Provide the [x, y] coordinate of the cell's center where the given text is located.  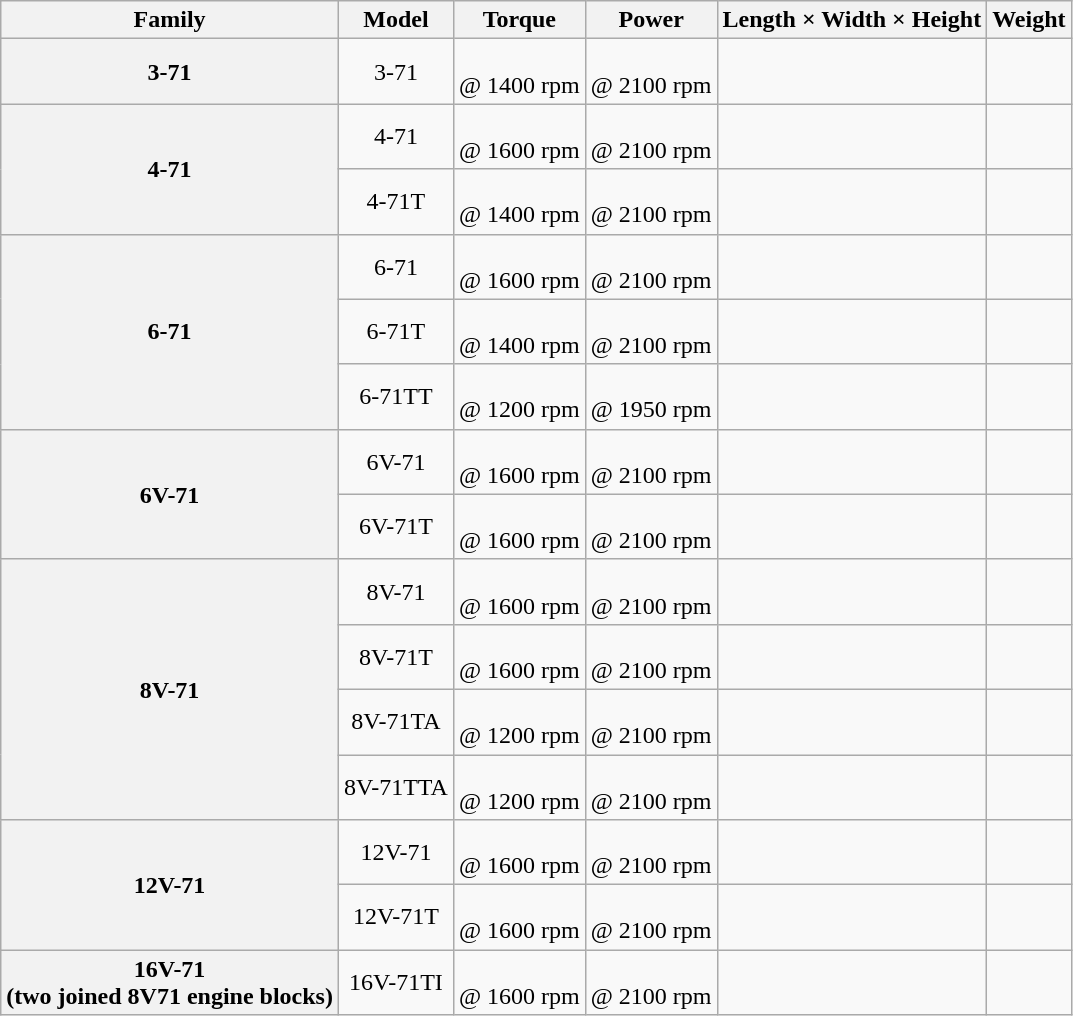
6-71TT [396, 396]
6V-71T [396, 526]
@ 1950 rpm [651, 396]
Weight [1029, 20]
8V-71TTA [396, 786]
16V-71TI [396, 982]
8V-71TA [396, 722]
Length × Width × Height [852, 20]
8V-71T [396, 656]
Torque [519, 20]
Model [396, 20]
4-71T [396, 202]
6-71T [396, 332]
Family [170, 20]
12V-71T [396, 918]
Power [651, 20]
16V-71(two joined 8V71 engine blocks) [170, 982]
